Search for the cell housing the specified text and yield its (X, Y) center coordinate. 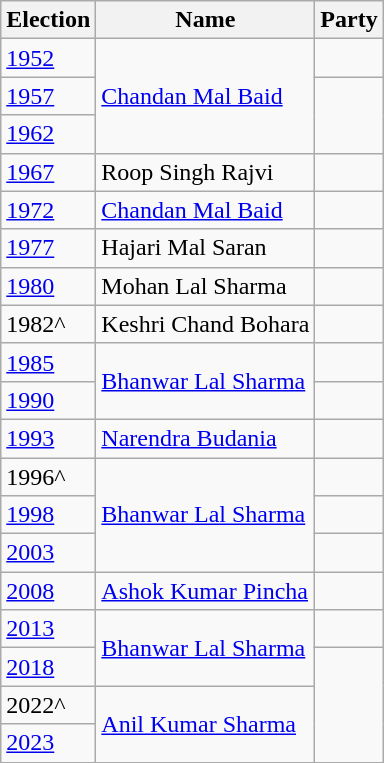
1993 (48, 438)
1998 (48, 515)
Mohan Lal Sharma (206, 286)
2022^ (48, 705)
Election (48, 20)
1962 (48, 134)
2018 (48, 667)
1980 (48, 286)
1977 (48, 248)
Anil Kumar Sharma (206, 724)
2008 (48, 591)
Party (349, 20)
Hajari Mal Saran (206, 248)
2003 (48, 553)
2013 (48, 629)
2023 (48, 743)
1957 (48, 96)
Name (206, 20)
1982^ (48, 324)
Narendra Budania (206, 438)
1996^ (48, 477)
Keshri Chand Bohara (206, 324)
1990 (48, 400)
Roop Singh Rajvi (206, 172)
1972 (48, 210)
1967 (48, 172)
1985 (48, 362)
1952 (48, 58)
Ashok Kumar Pincha (206, 591)
